Find where the given text appears and provide that cell's center as (X, Y) coordinate. 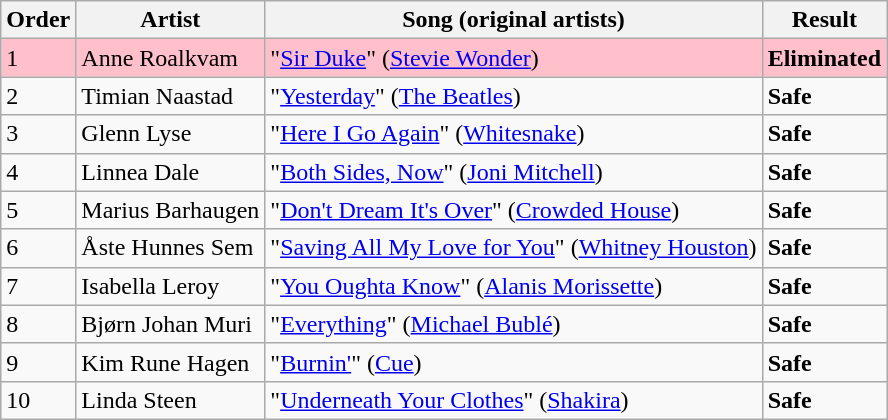
5 (38, 210)
4 (38, 172)
8 (38, 324)
Timian Naastad (170, 96)
6 (38, 248)
Order (38, 20)
Isabella Leroy (170, 286)
7 (38, 286)
Kim Rune Hagen (170, 362)
"Everything" (Michael Bublé) (514, 324)
Bjørn Johan Muri (170, 324)
2 (38, 96)
Linda Steen (170, 400)
"Yesterday" (The Beatles) (514, 96)
Åste Hunnes Sem (170, 248)
9 (38, 362)
Anne Roalkvam (170, 58)
Eliminated (824, 58)
Glenn Lyse (170, 134)
"Underneath Your Clothes" (Shakira) (514, 400)
"Saving All My Love for You" (Whitney Houston) (514, 248)
3 (38, 134)
"Both Sides, Now" (Joni Mitchell) (514, 172)
"You Oughta Know" (Alanis Morissette) (514, 286)
Artist (170, 20)
"Here I Go Again" (Whitesnake) (514, 134)
Linnea Dale (170, 172)
1 (38, 58)
10 (38, 400)
"Sir Duke" (Stevie Wonder) (514, 58)
Marius Barhaugen (170, 210)
"Don't Dream It's Over" (Crowded House) (514, 210)
"Burnin'" (Cue) (514, 362)
Song (original artists) (514, 20)
Result (824, 20)
